Return [x, y] of the center of cell containing provided text 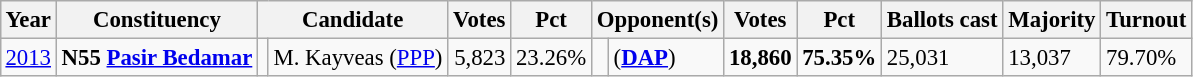
Majority [1052, 20]
18,860 [760, 57]
Opponent(s) [658, 20]
25,031 [942, 57]
Ballots cast [942, 20]
75.35% [840, 57]
79.70% [1146, 57]
(DAP) [666, 57]
Candidate [353, 20]
5,823 [480, 57]
Turnout [1146, 20]
M. Kayveas (PPP) [358, 57]
13,037 [1052, 57]
Year [28, 20]
23.26% [552, 57]
Constituency [156, 20]
2013 [28, 57]
N55 Pasir Bedamar [156, 57]
